Detect which cell encompasses the target text, then output its [x, y] center coordinate. 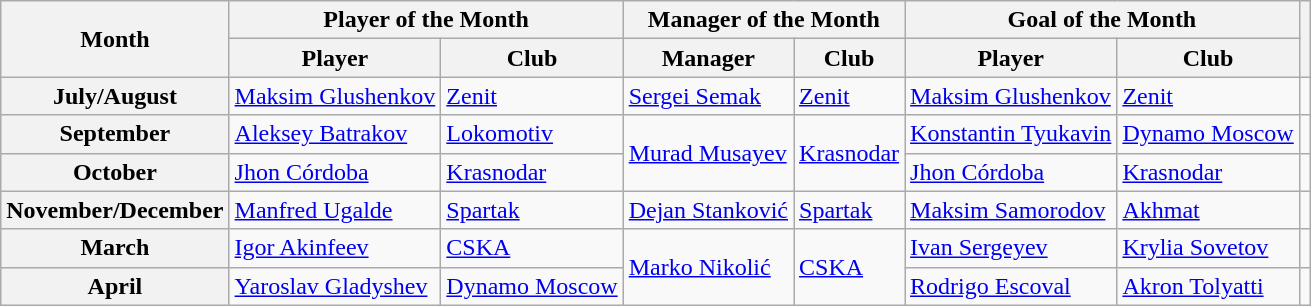
Marko Nikolić [708, 267]
Murad Musayev [708, 153]
Krylia Sovetov [1208, 248]
Yaroslav Gladyshev [335, 286]
July/August [115, 96]
Player of the Month [426, 20]
Aleksey Batrakov [335, 134]
Month [115, 39]
Akron Tolyatti [1208, 286]
November/December [115, 210]
Konstantin Tyukavin [1011, 134]
Manager [708, 58]
Dejan Stanković [708, 210]
Manager of the Month [764, 20]
Igor Akinfeev [335, 248]
October [115, 172]
Ivan Sergeyev [1011, 248]
April [115, 286]
Lokomotiv [532, 134]
Rodrigo Escoval [1011, 286]
September [115, 134]
Akhmat [1208, 210]
Sergei Semak [708, 96]
Maksim Samorodov [1011, 210]
Manfred Ugalde [335, 210]
Goal of the Month [1102, 20]
March [115, 248]
